Find where the given text appears and provide that cell's center as (X, Y) coordinate. 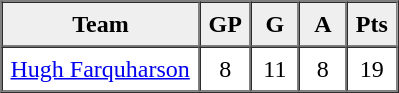
11 (275, 68)
Pts (372, 24)
Hugh Farquharson (101, 68)
A (323, 24)
G (275, 24)
GP (226, 24)
19 (372, 68)
Team (101, 24)
